Capture the cell that displays the provided text and extract its [x, y] central coordinate. 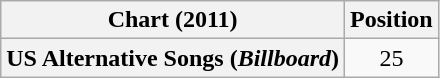
Chart (2011) [173, 20]
Position [392, 20]
25 [392, 58]
US Alternative Songs (Billboard) [173, 58]
